Pinpoint the cell where the given text exists, returning its [x, y] midpoint coordinate. 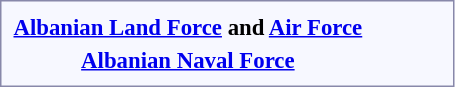
Albanian Land Force and Air Force [188, 27]
Albanian Naval Force [188, 60]
